Detect which cell encompasses the target text, then output its (X, Y) center coordinate. 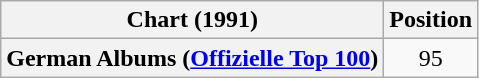
German Albums (Offizielle Top 100) (192, 58)
Chart (1991) (192, 20)
Position (431, 20)
95 (431, 58)
